Return [X, Y] of the center of cell containing provided text 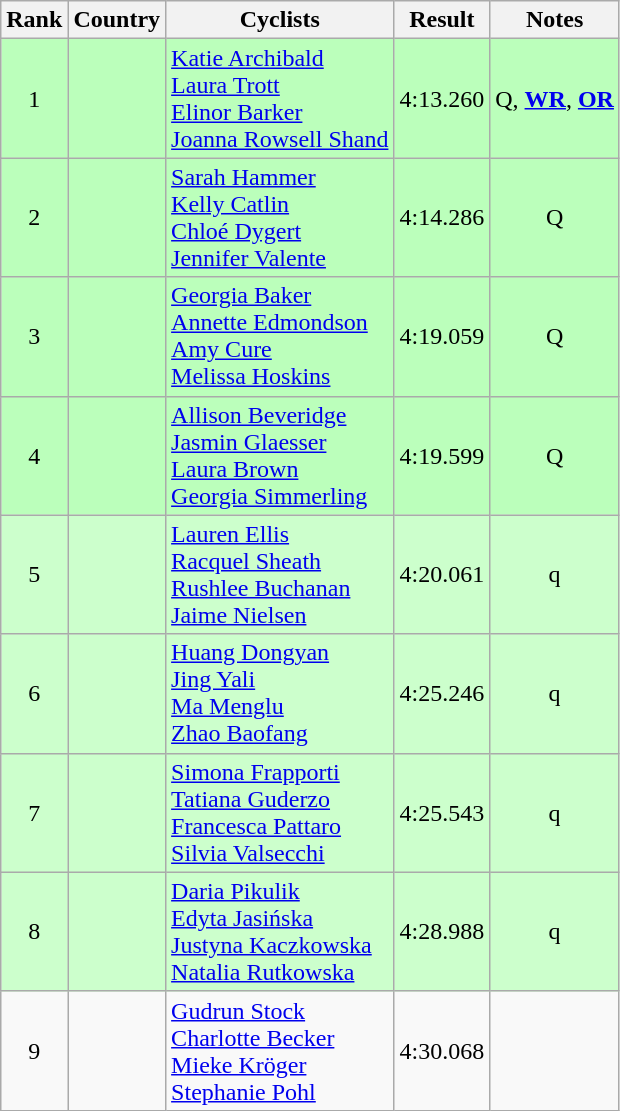
4:28.988 [442, 932]
3 [34, 336]
Sarah HammerKelly CatlinChloé DygertJennifer Valente [280, 218]
Rank [34, 20]
Daria PikulikEdyta JasińskaJustyna KaczkowskaNatalia Rutkowska [280, 932]
6 [34, 694]
4:30.068 [442, 1050]
Result [442, 20]
4:13.260 [442, 98]
Gudrun StockCharlotte BeckerMieke KrögerStephanie Pohl [280, 1050]
1 [34, 98]
Simona FrapportiTatiana GuderzoFrancesca PattaroSilvia Valsecchi [280, 812]
4:14.286 [442, 218]
4:20.061 [442, 574]
4:19.599 [442, 456]
Katie ArchibaldLaura TrottElinor BarkerJoanna Rowsell Shand [280, 98]
Cyclists [280, 20]
Q, WR, OR [555, 98]
Notes [555, 20]
4:25.543 [442, 812]
4 [34, 456]
9 [34, 1050]
Huang DongyanJing YaliMa MengluZhao Baofang [280, 694]
4:19.059 [442, 336]
8 [34, 932]
7 [34, 812]
2 [34, 218]
4:25.246 [442, 694]
Lauren EllisRacquel SheathRushlee BuchananJaime Nielsen [280, 574]
Georgia BakerAnnette EdmondsonAmy CureMelissa Hoskins [280, 336]
5 [34, 574]
Allison BeveridgeJasmin GlaesserLaura BrownGeorgia Simmerling [280, 456]
Country [117, 20]
